Provide the [X, Y] coordinate of the cell's center where the given text is located.  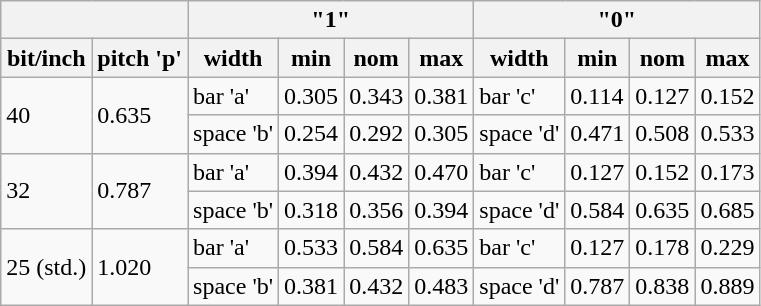
25 (std.) [46, 267]
"1" [331, 20]
0.483 [442, 286]
0.838 [662, 286]
0.254 [312, 134]
bit/inch [46, 58]
0.343 [376, 96]
0.685 [728, 210]
0.178 [662, 248]
0.229 [728, 248]
pitch 'p' [140, 58]
0.173 [728, 172]
0.470 [442, 172]
0.292 [376, 134]
0.508 [662, 134]
0.356 [376, 210]
40 [46, 115]
1.020 [140, 267]
0.114 [598, 96]
0.889 [728, 286]
"0" [617, 20]
32 [46, 191]
0.318 [312, 210]
0.471 [598, 134]
